Output the [X, Y] coordinate of the center of the cell containing the given text.  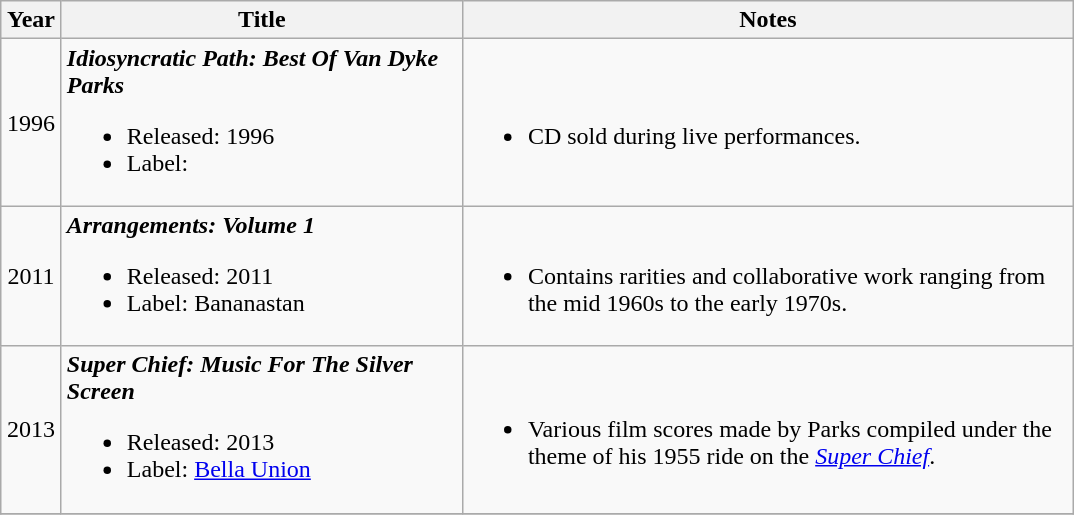
Arrangements: Volume 1Released: 2011Label: Bananastan [262, 276]
Contains rarities and collaborative work ranging from the mid 1960s to the early 1970s. [768, 276]
Idiosyncratic Path: Best Of Van Dyke ParksReleased: 1996Label: [262, 122]
Various film scores made by Parks compiled under the theme of his 1955 ride on the Super Chief. [768, 430]
2013 [32, 430]
Super Chief: Music For The Silver ScreenReleased: 2013Label: Bella Union [262, 430]
Year [32, 20]
1996 [32, 122]
2011 [32, 276]
Title [262, 20]
Notes [768, 20]
CD sold during live performances. [768, 122]
